Return the [x, y] coordinate for the center point of the cell that contains the specified text.  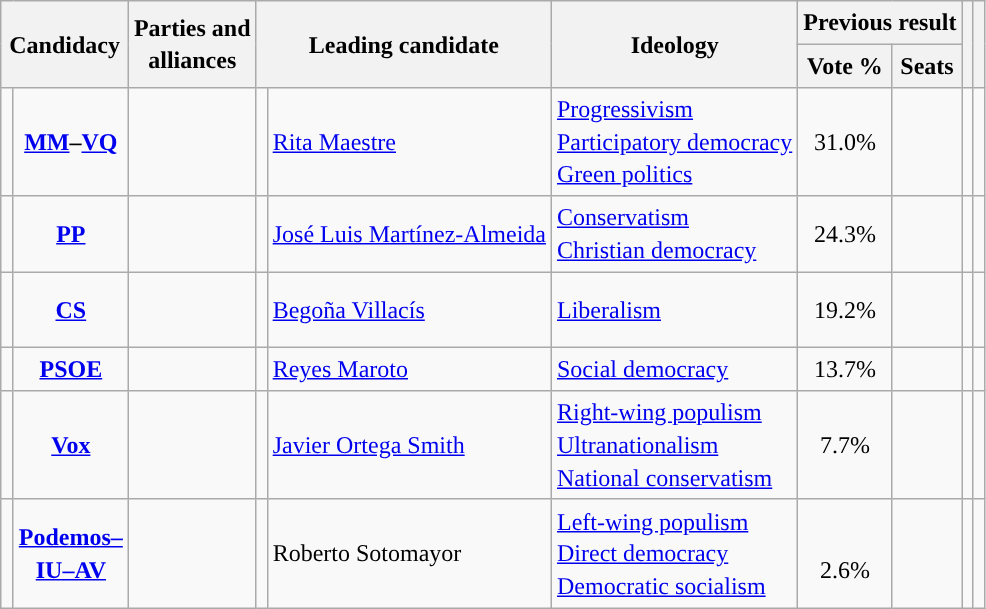
PSOE [70, 370]
Social democracy [674, 370]
ConservatismChristian democracy [674, 234]
Previous result [880, 22]
Leading candidate [404, 44]
Seats [927, 66]
7.7% [845, 445]
Ideology [674, 44]
Reyes Maroto [409, 370]
Begoña Villacís [409, 310]
PP [70, 234]
Podemos–IU–AV [70, 553]
24.3% [845, 234]
Parties andalliances [192, 44]
Liberalism [674, 310]
Vote % [845, 66]
Left-wing populismDirect democracyDemocratic socialism [674, 553]
13.7% [845, 370]
2.6% [845, 553]
Javier Ortega Smith [409, 445]
José Luis Martínez-Almeida [409, 234]
ProgressivismParticipatory democracyGreen politics [674, 142]
Vox [70, 445]
Roberto Sotomayor [409, 553]
31.0% [845, 142]
Candidacy [65, 44]
Right-wing populismUltranationalismNational conservatism [674, 445]
CS [70, 310]
Rita Maestre [409, 142]
MM–VQ [70, 142]
19.2% [845, 310]
